Identify which cell holds the provided text, then report its (X, Y) central coordinate. 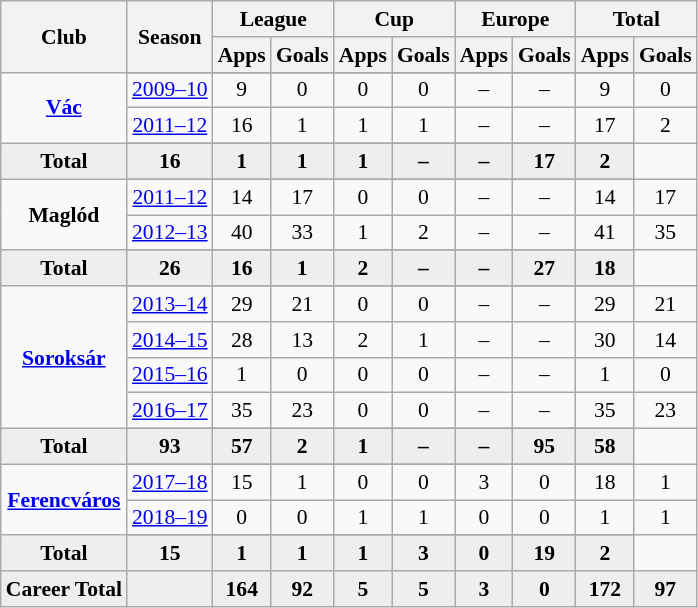
Cup (394, 19)
Soroksár (64, 357)
Vác (64, 108)
Career Total (64, 589)
Season (170, 36)
League (274, 19)
95 (544, 447)
30 (605, 340)
2009–10 (170, 90)
26 (170, 269)
2016–17 (170, 411)
2015–16 (170, 375)
2017–18 (170, 482)
164 (242, 589)
33 (302, 233)
58 (605, 447)
93 (170, 447)
97 (666, 589)
2012–13 (170, 233)
40 (242, 233)
Maglód (64, 214)
28 (242, 340)
57 (242, 447)
Club (64, 36)
2014–15 (170, 340)
Europe (516, 19)
19 (544, 554)
2013–14 (170, 304)
41 (605, 233)
Ferencváros (64, 500)
27 (544, 269)
92 (302, 589)
13 (302, 340)
2018–19 (170, 518)
172 (605, 589)
